From the cell containing the given text, extract its center point as [x, y] coordinate. 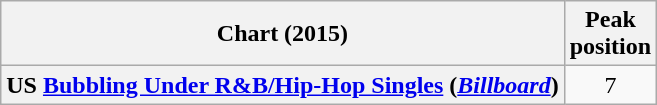
Chart (2015) [282, 34]
US Bubbling Under R&B/Hip-Hop Singles (Billboard) [282, 85]
Peakposition [610, 34]
7 [610, 85]
